Capture the cell that displays the provided text and extract its [x, y] central coordinate. 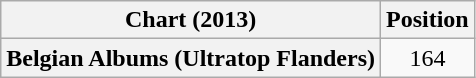
Belgian Albums (Ultratop Flanders) [191, 58]
Chart (2013) [191, 20]
164 [428, 58]
Position [428, 20]
